Search for the cell housing the specified text and yield its (X, Y) center coordinate. 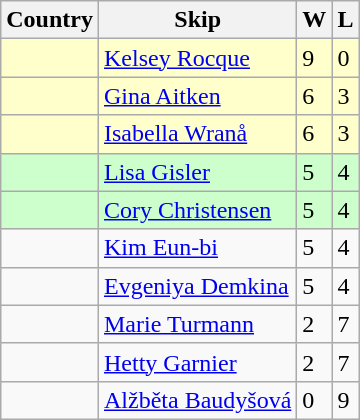
Kelsey Rocque (197, 58)
Alžběta Baudyšová (197, 400)
Country (50, 20)
Hetty Garnier (197, 362)
Gina Aitken (197, 96)
Marie Turmann (197, 324)
Cory Christensen (197, 210)
Lisa Gisler (197, 172)
Kim Eun-bi (197, 248)
Evgeniya Demkina (197, 286)
Isabella Wranå (197, 134)
W (314, 20)
L (346, 20)
Skip (197, 20)
